From the cell containing the given text, extract its center point as [x, y] coordinate. 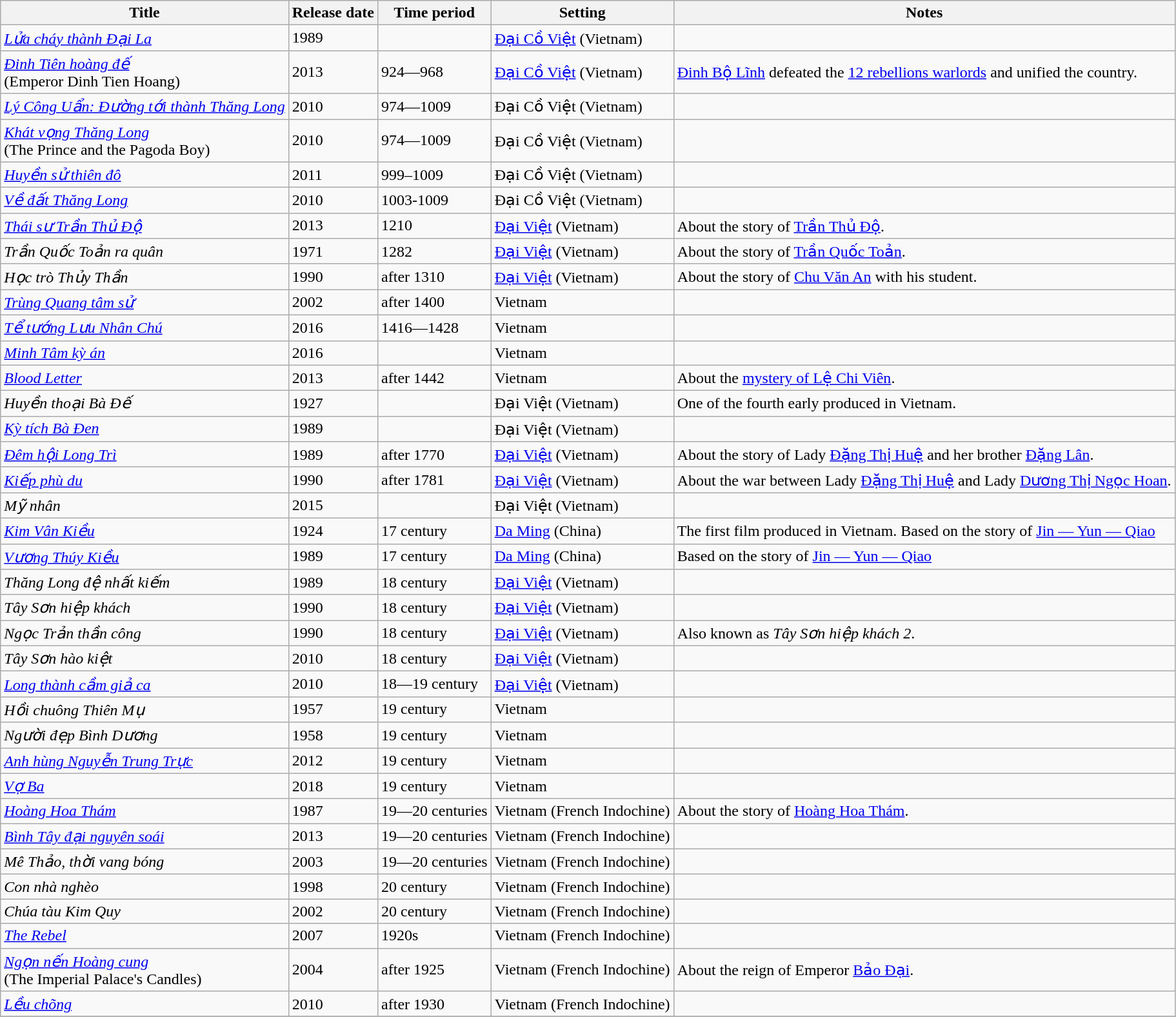
1971 [333, 252]
About the reign of Emperor Bảo Đại. [924, 970]
after 1442 [435, 378]
Based on the story of Jin — Yun — Qiao [924, 557]
Trùng Quang tâm sử [145, 302]
1998 [333, 887]
Vợ Ba [145, 786]
18—19 century [435, 684]
1210 [435, 226]
Hồi chuông Thiên Mụ [145, 709]
Blood Letter [145, 378]
Anh hùng Nguyễn Trung Trực [145, 761]
Người đẹp Bình Dương [145, 735]
after 1925 [435, 970]
The first film produced in Vietnam. Based on the story of Jin — Yun — Qiao [924, 531]
1958 [333, 735]
Huyền thoại Bà Đế [145, 404]
2012 [333, 761]
About the war between Lady Đặng Thị Huệ and Lady Dương Thị Ngọc Hoan. [924, 480]
1003-1009 [435, 201]
after 1310 [435, 277]
About the mystery of Lệ Chi Viên. [924, 378]
Lý Công Uẩn: Đường tới thành Thăng Long [145, 106]
1282 [435, 252]
About the story of Lady Đặng Thị Huệ and her brother Đặng Lân. [924, 455]
Ngọc Trản thần công [145, 633]
Về đất Thăng Long [145, 201]
2007 [333, 936]
About the story of Trần Thủ Độ. [924, 226]
Minh Tâm kỳ án [145, 353]
Đinh Tiên hoàng đế(Emperor Dinh Tien Hoang) [145, 72]
Đinh Bộ Lĩnh defeated the 12 rebellions warlords and unified the country. [924, 72]
Huyền sử thiên đô [145, 175]
Notes [924, 13]
About the story of Hoàng Hoa Thám. [924, 811]
Mỹ nhân [145, 506]
Time period [435, 13]
999–1009 [435, 175]
Also known as Tây Sơn hiệp khách 2. [924, 633]
About the story of Chu Văn An with his student. [924, 277]
Thái sư Trần Thủ Độ [145, 226]
1957 [333, 709]
Title [145, 13]
Ngọn nến Hoàng cung(The Imperial Palace's Candles) [145, 970]
Chúa tàu Kim Quy [145, 911]
Long thành cầm giả ca [145, 684]
Tây Sơn hiệp khách [145, 607]
About the story of Trần Quốc Toản. [924, 252]
1924 [333, 531]
Setting [582, 13]
Tể tướng Lưu Nhân Chú [145, 328]
Trần Quốc Toản ra quân [145, 252]
Release date [333, 13]
Kim Vân Kiều [145, 531]
2003 [333, 862]
Tây Sơn hào kiệt [145, 658]
2004 [333, 970]
Kiếp phù du [145, 480]
2015 [333, 506]
2011 [333, 175]
Đêm hội Long Trì [145, 455]
924—968 [435, 72]
Học trò Thủy Thần [145, 277]
Lửa cháy thành Đại La [145, 38]
1416—1428 [435, 328]
Kỳ tích Bà Đen [145, 429]
1987 [333, 811]
after 1930 [435, 1004]
Thăng Long đệ nhất kiếm [145, 582]
One of the fourth early produced in Vietnam. [924, 404]
Khát vọng Thăng Long(The Prince and the Pagoda Boy) [145, 141]
after 1770 [435, 455]
Hoàng Hoa Thám [145, 811]
1920s [435, 936]
2018 [333, 786]
Bình Tây đại nguyên soái [145, 836]
Lều chõng [145, 1004]
Mê Thảo, thời vang bóng [145, 862]
Vương Thúy Kiều [145, 557]
1927 [333, 404]
after 1781 [435, 480]
after 1400 [435, 302]
Con nhà nghèo [145, 887]
The Rebel [145, 936]
